Determine the (X, Y) coordinate at the center of the cell enclosing the given text.  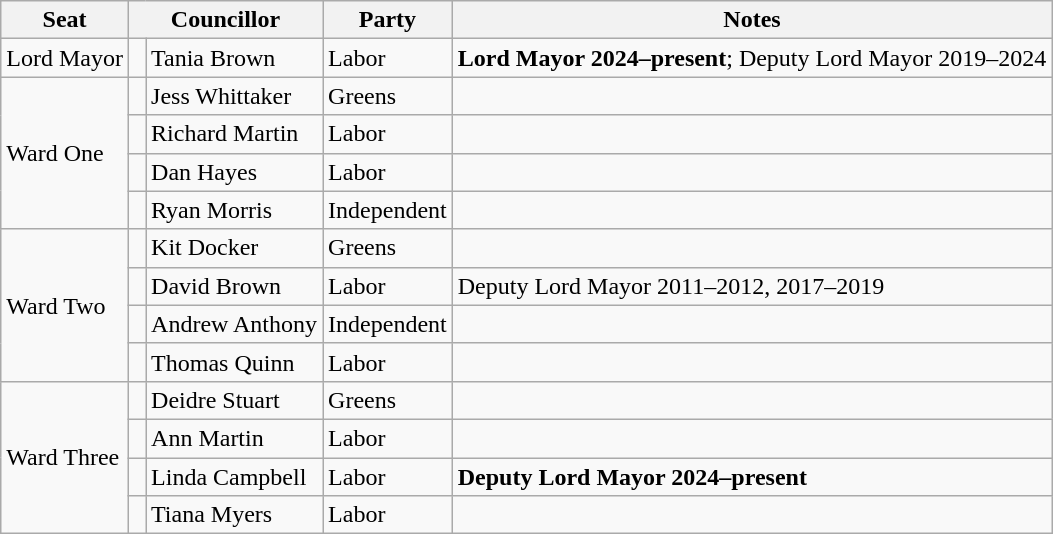
Thomas Quinn (234, 362)
Richard Martin (234, 134)
Ann Martin (234, 438)
Ward Two (65, 305)
David Brown (234, 286)
Councillor (225, 20)
Kit Docker (234, 248)
Linda Campbell (234, 477)
Party (388, 20)
Deputy Lord Mayor 2024–present (752, 477)
Jess Whittaker (234, 96)
Ward One (65, 153)
Ward Three (65, 457)
Lord Mayor (65, 58)
Tania Brown (234, 58)
Notes (752, 20)
Dan Hayes (234, 172)
Seat (65, 20)
Lord Mayor 2024–present; Deputy Lord Mayor 2019–2024 (752, 58)
Deidre Stuart (234, 400)
Deputy Lord Mayor 2011–2012, 2017–2019 (752, 286)
Tiana Myers (234, 515)
Ryan Morris (234, 210)
Andrew Anthony (234, 324)
